For the text-containing cell, return its midpoint in (X, Y) coordinate format. 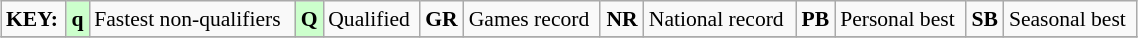
Qualified (371, 19)
NR (622, 19)
Fastest non-qualifiers (192, 19)
GR (442, 19)
National record (720, 19)
Personal best (900, 19)
q (78, 19)
SB (985, 19)
Games record (532, 19)
KEY: (34, 19)
Q (309, 19)
PB (816, 19)
Seasonal best (1070, 19)
